Determine the [X, Y] coordinate at the center of the cell enclosing the given text.  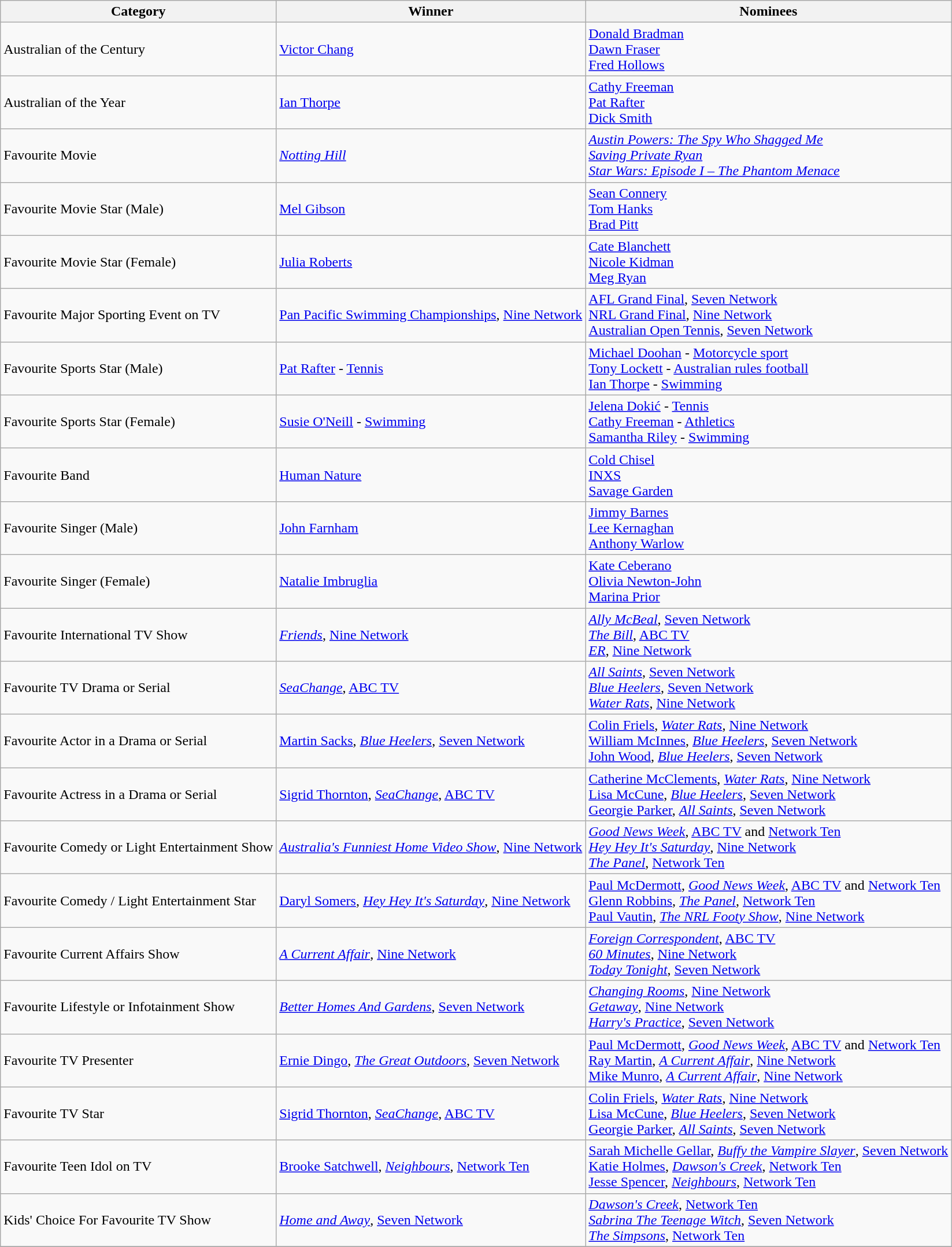
Colin Friels, Water Rats, Nine NetworkLisa McCune, Blue Heelers, Seven NetworkGeorgie Parker, All Saints, Seven Network [769, 1113]
Ian Thorpe [431, 102]
Paul McDermott, Good News Week, ABC TV and Network TenRay Martin, A Current Affair, Nine NetworkMike Munro, A Current Affair, Nine Network [769, 1060]
Martin Sacks, Blue Heelers, Seven Network [431, 741]
Colin Friels, Water Rats, Nine NetworkWilliam McInnes, Blue Heelers, Seven NetworkJohn Wood, Blue Heelers, Seven Network [769, 741]
Notting Hill [431, 156]
Sean ConneryTom HanksBrad Pitt [769, 209]
Winner [431, 12]
John Farnham [431, 528]
Favourite Actor in a Drama or Serial [139, 741]
Victor Chang [431, 49]
Favourite Band [139, 475]
Daryl Somers, Hey Hey It's Saturday, Nine Network [431, 901]
Good News Week, ABC TV and Network TenHey Hey It's Saturday, Nine NetworkThe Panel, Network Ten [769, 848]
Ally McBeal, Seven NetworkThe Bill, ABC TVER, Nine Network [769, 635]
Home and Away, Seven Network [431, 1220]
Pat Rafter - Tennis [431, 368]
Favourite TV Star [139, 1113]
AFL Grand Final, Seven NetworkNRL Grand Final, Nine NetworkAustralian Open Tennis, Seven Network [769, 315]
Favourite International TV Show [139, 635]
Friends, Nine Network [431, 635]
Cate BlanchettNicole KidmanMeg Ryan [769, 262]
Susie O'Neill - Swimming [431, 421]
Australia's Funniest Home Video Show, Nine Network [431, 848]
Kate CeberanoOlivia Newton-JohnMarina Prior [769, 581]
Changing Rooms, Nine NetworkGetaway, Nine NetworkHarry's Practice, Seven Network [769, 1007]
Favourite Singer (Male) [139, 528]
Austin Powers: The Spy Who Shagged MeSaving Private RyanStar Wars: Episode I – The Phantom Menace [769, 156]
Favourite TV Drama or Serial [139, 688]
Nominees [769, 12]
Favourite Comedy or Light Entertainment Show [139, 848]
Julia Roberts [431, 262]
A Current Affair, Nine Network [431, 954]
Ernie Dingo, The Great Outdoors, Seven Network [431, 1060]
Favourite Comedy / Light Entertainment Star [139, 901]
SeaChange, ABC TV [431, 688]
Catherine McClements, Water Rats, Nine NetworkLisa McCune, Blue Heelers, Seven NetworkGeorgie Parker, All Saints, Seven Network [769, 794]
Kids' Choice For Favourite TV Show [139, 1220]
Category [139, 12]
Michael Doohan - Motorcycle sportTony Lockett - Australian rules footballIan Thorpe - Swimming [769, 368]
Australian of the Century [139, 49]
Human Nature [431, 475]
Favourite TV Presenter [139, 1060]
Favourite Sports Star (Female) [139, 421]
Dawson's Creek, Network TenSabrina The Teenage Witch, Seven NetworkThe Simpsons, Network Ten [769, 1220]
Favourite Current Affairs Show [139, 954]
Favourite Movie Star (Female) [139, 262]
Brooke Satchwell, Neighbours, Network Ten [431, 1167]
Favourite Movie [139, 156]
Favourite Teen Idol on TV [139, 1167]
Favourite Lifestyle or Infotainment Show [139, 1007]
All Saints, Seven NetworkBlue Heelers, Seven NetworkWater Rats, Nine Network [769, 688]
Favourite Movie Star (Male) [139, 209]
Australian of the Year [139, 102]
Jelena Dokić - TennisCathy Freeman - AthleticsSamantha Riley - Swimming [769, 421]
Paul McDermott, Good News Week, ABC TV and Network TenGlenn Robbins, The Panel, Network TenPaul Vautin, The NRL Footy Show, Nine Network [769, 901]
Favourite Major Sporting Event on TV [139, 315]
Pan Pacific Swimming Championships, Nine Network [431, 315]
Cold ChiselINXSSavage Garden [769, 475]
Donald BradmanDawn FraserFred Hollows [769, 49]
Mel Gibson [431, 209]
Favourite Singer (Female) [139, 581]
Foreign Correspondent, ABC TV60 Minutes, Nine NetworkToday Tonight, Seven Network [769, 954]
Natalie Imbruglia [431, 581]
Cathy FreemanPat RafterDick Smith [769, 102]
Jimmy BarnesLee KernaghanAnthony Warlow [769, 528]
Favourite Sports Star (Male) [139, 368]
Better Homes And Gardens, Seven Network [431, 1007]
Favourite Actress in a Drama or Serial [139, 794]
Sarah Michelle Gellar, Buffy the Vampire Slayer, Seven NetworkKatie Holmes, Dawson's Creek, Network TenJesse Spencer, Neighbours, Network Ten [769, 1167]
